Detect which cell encompasses the target text, then output its [X, Y] center coordinate. 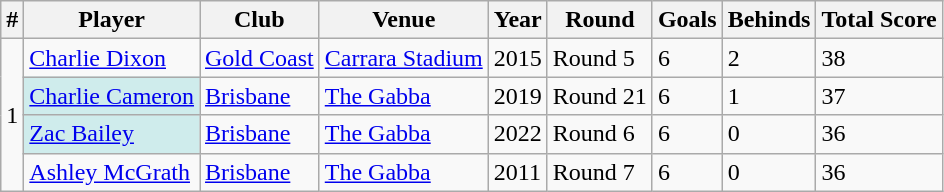
Round 6 [600, 134]
Round 21 [600, 96]
Ashley McGrath [112, 172]
37 [879, 96]
Venue [404, 20]
Round [600, 20]
2022 [518, 134]
Player [112, 20]
Gold Coast [260, 58]
2015 [518, 58]
Charlie Dixon [112, 58]
Total Score [879, 20]
2019 [518, 96]
# [12, 20]
Charlie Cameron [112, 96]
Zac Bailey [112, 134]
Round 5 [600, 58]
Club [260, 20]
2 [769, 58]
Goals [687, 20]
Round 7 [600, 172]
Behinds [769, 20]
Year [518, 20]
2011 [518, 172]
Carrara Stadium [404, 58]
38 [879, 58]
